Pinpoint the cell where the given text exists, returning its [x, y] midpoint coordinate. 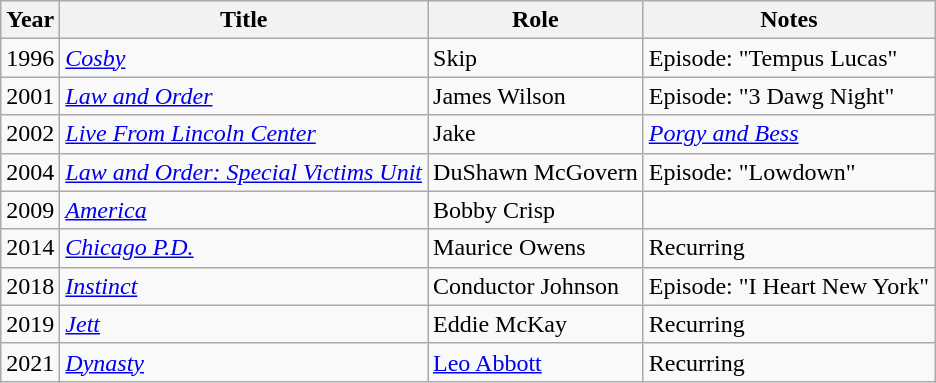
2021 [30, 362]
Title [244, 20]
Live From Lincoln Center [244, 134]
2002 [30, 134]
Cosby [244, 58]
Eddie McKay [536, 324]
1996 [30, 58]
2001 [30, 96]
Episode: "Tempus Lucas" [788, 58]
2018 [30, 286]
Porgy and Bess [788, 134]
2004 [30, 172]
Bobby Crisp [536, 210]
Jett [244, 324]
Jake [536, 134]
DuShawn McGovern [536, 172]
Conductor Johnson [536, 286]
James Wilson [536, 96]
2019 [30, 324]
Episode: "3 Dawg Night" [788, 96]
Notes [788, 20]
Episode: "I Heart New York" [788, 286]
Year [30, 20]
2009 [30, 210]
Chicago P.D. [244, 248]
Role [536, 20]
Law and Order: Special Victims Unit [244, 172]
America [244, 210]
2014 [30, 248]
Leo Abbott [536, 362]
Episode: "Lowdown" [788, 172]
Maurice Owens [536, 248]
Law and Order [244, 96]
Dynasty [244, 362]
Skip [536, 58]
Instinct [244, 286]
